Detect which cell encompasses the target text, then output its (x, y) center coordinate. 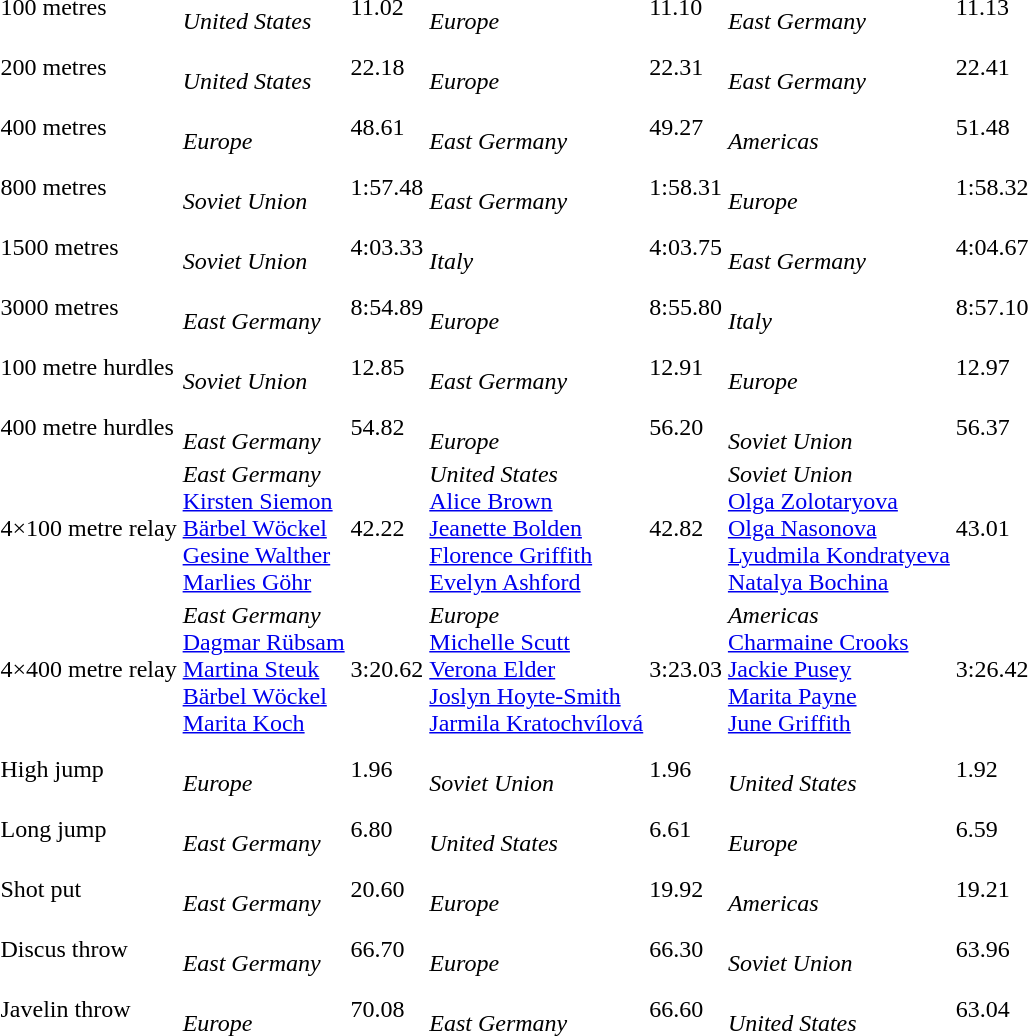
20.60 (387, 890)
3:20.62 (387, 669)
66.30 (686, 950)
12.91 (686, 368)
22.18 (387, 68)
Soviet UnionOlga ZolotaryovaOlga NasonovaLyudmila KondratyevaNatalya Bochina (838, 528)
1:58.31 (686, 188)
AmericasCharmaine CrooksJackie PuseyMarita PayneJune Griffith (838, 669)
56.20 (686, 428)
EuropeMichelle ScuttVerona ElderJoslyn Hoyte-SmithJarmila Kratochvílová (536, 669)
6.80 (387, 830)
United StatesAlice BrownJeanette BoldenFlorence GriffithEvelyn Ashford (536, 528)
East GermanyKirsten SiemonBärbel WöckelGesine WaltherMarlies Göhr (264, 528)
6.61 (686, 830)
49.27 (686, 128)
3:23.03 (686, 669)
54.82 (387, 428)
12.85 (387, 368)
East GermanyDagmar RübsamMartina SteukBärbel WöckelMarita Koch (264, 669)
4:03.75 (686, 248)
42.22 (387, 528)
4:03.33 (387, 248)
22.31 (686, 68)
8:54.89 (387, 308)
48.61 (387, 128)
66.70 (387, 950)
42.82 (686, 528)
8:55.80 (686, 308)
1:57.48 (387, 188)
19.92 (686, 890)
